Scan for the cell matching the given text and deliver its (x, y) coordinate at center. 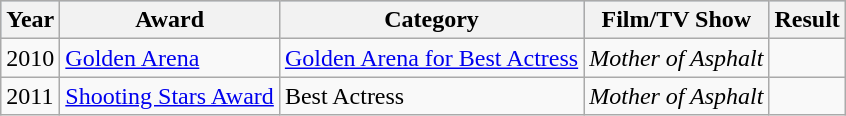
Shooting Stars Award (170, 96)
Year (30, 20)
2010 (30, 58)
Golden Arena (170, 58)
Best Actress (431, 96)
Result (807, 20)
Golden Arena for Best Actress (431, 58)
Category (431, 20)
Award (170, 20)
Film/TV Show (676, 20)
2011 (30, 96)
